Return [X, Y] of the center of cell containing provided text 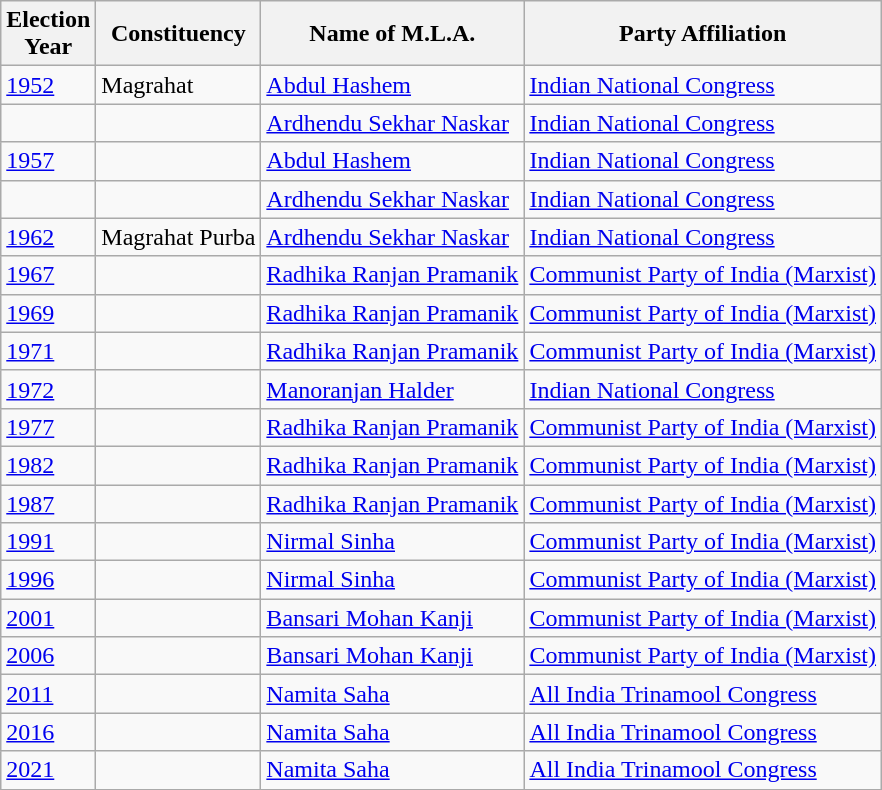
2016 [48, 732]
1969 [48, 313]
2021 [48, 770]
1971 [48, 351]
1977 [48, 427]
1962 [48, 237]
1972 [48, 389]
Election Year [48, 34]
2006 [48, 656]
Manoranjan Halder [392, 389]
1952 [48, 85]
1982 [48, 465]
Constituency [178, 34]
Magrahat Purba [178, 237]
1987 [48, 503]
1996 [48, 580]
Party Affiliation [703, 34]
Name of M.L.A. [392, 34]
Magrahat [178, 85]
2001 [48, 618]
1967 [48, 275]
1957 [48, 161]
1991 [48, 542]
2011 [48, 694]
